Extract the [x, y] coordinate from the center of the cell holding the provided text.  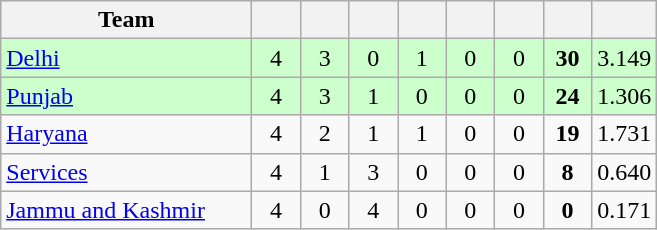
Services [126, 172]
Team [126, 20]
Haryana [126, 134]
1.306 [624, 96]
3.149 [624, 58]
24 [568, 96]
8 [568, 172]
Punjab [126, 96]
Delhi [126, 58]
2 [324, 134]
0.640 [624, 172]
Jammu and Kashmir [126, 210]
1.731 [624, 134]
0.171 [624, 210]
30 [568, 58]
19 [568, 134]
